Return the (x, y) coordinate for the center point of the cell that contains the specified text.  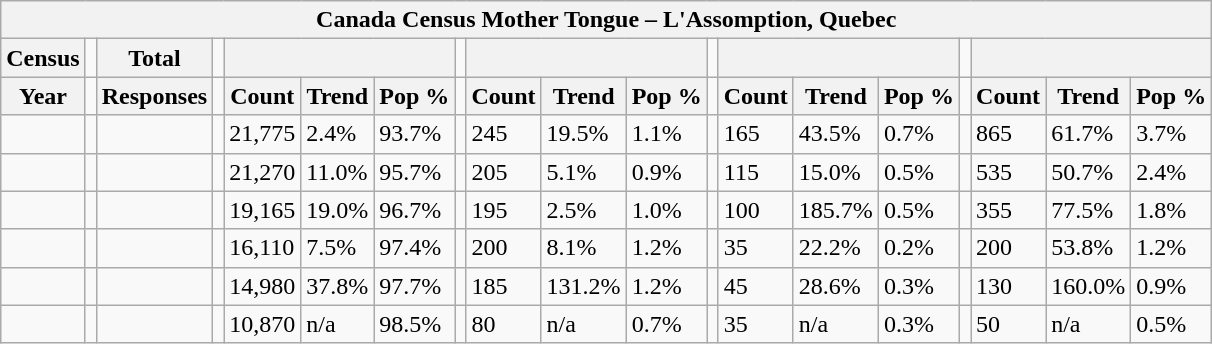
21,775 (262, 134)
19,165 (262, 210)
130 (1008, 286)
53.8% (1088, 248)
2.5% (584, 210)
185.7% (836, 210)
19.0% (338, 210)
1.0% (666, 210)
8.1% (584, 248)
96.7% (414, 210)
50.7% (1088, 172)
50 (1008, 324)
28.6% (836, 286)
11.0% (338, 172)
205 (504, 172)
1.1% (666, 134)
185 (504, 286)
45 (756, 286)
865 (1008, 134)
160.0% (1088, 286)
355 (1008, 210)
Responses (154, 96)
98.5% (414, 324)
16,110 (262, 248)
22.2% (836, 248)
97.7% (414, 286)
14,980 (262, 286)
165 (756, 134)
535 (1008, 172)
100 (756, 210)
21,270 (262, 172)
131.2% (584, 286)
19.5% (584, 134)
1.8% (1172, 210)
77.5% (1088, 210)
Canada Census Mother Tongue – L'Assomption, Quebec (606, 20)
195 (504, 210)
10,870 (262, 324)
3.7% (1172, 134)
43.5% (836, 134)
0.2% (918, 248)
5.1% (584, 172)
15.0% (836, 172)
95.7% (414, 172)
37.8% (338, 286)
93.7% (414, 134)
Census (43, 58)
Year (43, 96)
80 (504, 324)
Total (154, 58)
97.4% (414, 248)
115 (756, 172)
61.7% (1088, 134)
7.5% (338, 248)
245 (504, 134)
